Find where the given text appears and provide that cell's center as [x, y] coordinate. 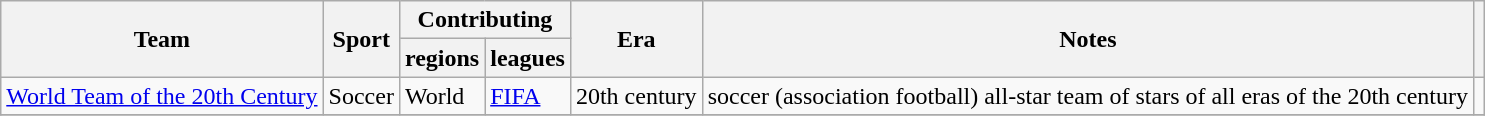
Notes [1088, 39]
20th century [636, 96]
Team [162, 39]
Era [636, 39]
World Team of the 20th Century [162, 96]
leagues [528, 58]
World [442, 96]
Contributing [484, 20]
Sport [361, 39]
FIFA [528, 96]
regions [442, 58]
Soccer [361, 96]
soccer (association football) all-star team of stars of all eras of the 20th century [1088, 96]
